Return (x, y) of the center of cell containing provided text 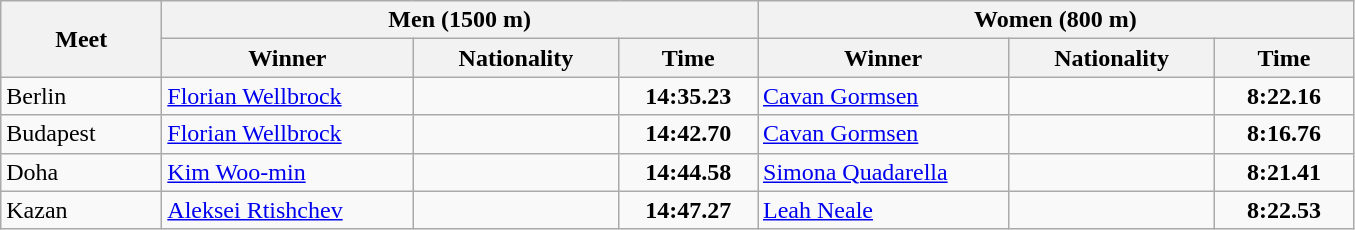
Men (1500 m) (460, 20)
Leah Neale (884, 210)
8:22.53 (1284, 210)
14:47.27 (688, 210)
Meet (82, 39)
8:21.41 (1284, 172)
8:16.76 (1284, 134)
Simona Quadarella (884, 172)
14:35.23 (688, 96)
Berlin (82, 96)
Kim Woo-min (288, 172)
Doha (82, 172)
Kazan (82, 210)
14:44.58 (688, 172)
Budapest (82, 134)
Aleksei Rtishchev (288, 210)
14:42.70 (688, 134)
8:22.16 (1284, 96)
Women (800 m) (1056, 20)
